Locate the cell with the specified text and output its [X, Y] center coordinate. 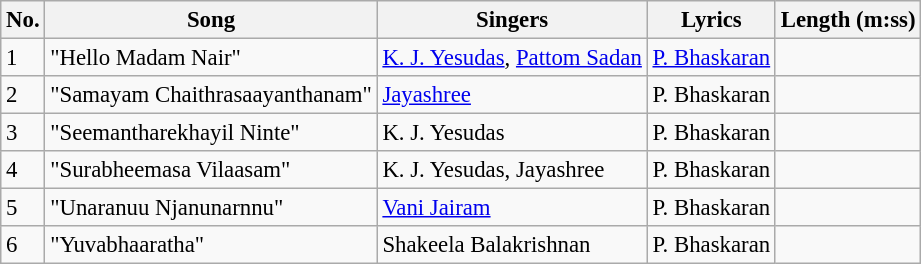
K. J. Yesudas, Pattom Sadan [512, 58]
"Samayam Chaithrasaayanthanam" [211, 95]
"Unaranuu Njanunarnnu" [211, 208]
4 [23, 170]
"Surabheemasa Vilaasam" [211, 170]
Length (m:ss) [848, 20]
3 [23, 133]
1 [23, 58]
"Yuvabhaaratha" [211, 245]
6 [23, 245]
Jayashree [512, 95]
"Seemantharekhayil Ninte" [211, 133]
Lyrics [711, 20]
K. J. Yesudas, Jayashree [512, 170]
"Hello Madam Nair" [211, 58]
No. [23, 20]
Vani Jairam [512, 208]
2 [23, 95]
K. J. Yesudas [512, 133]
Song [211, 20]
Shakeela Balakrishnan [512, 245]
5 [23, 208]
Singers [512, 20]
